Extract the (x, y) coordinate from the center of the cell holding the provided text.  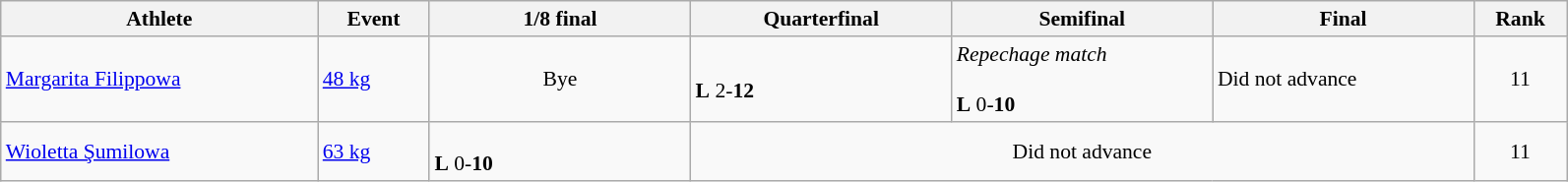
Wioletta Şumilowa (159, 152)
L 0-10 (559, 152)
Semifinal (1083, 19)
Margarita Filippowa (159, 79)
Repechage matchL 0-10 (1083, 79)
Event (374, 19)
Quarterfinal (821, 19)
Rank (1520, 19)
63 kg (374, 152)
L 2-12 (821, 79)
Bye (559, 79)
1/8 final (559, 19)
Athlete (159, 19)
48 kg (374, 79)
Final (1343, 19)
